Determine the (x, y) coordinate at the center of the cell enclosing the given text.  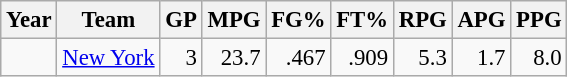
Team (108, 20)
.909 (362, 58)
APG (482, 20)
23.7 (234, 58)
FT% (362, 20)
GP (181, 20)
.467 (298, 58)
8.0 (539, 58)
MPG (234, 20)
PPG (539, 20)
RPG (422, 20)
1.7 (482, 58)
5.3 (422, 58)
3 (181, 58)
New York (108, 58)
Year (29, 20)
FG% (298, 20)
